Provide the [X, Y] coordinate of the cell's center where the given text is located.  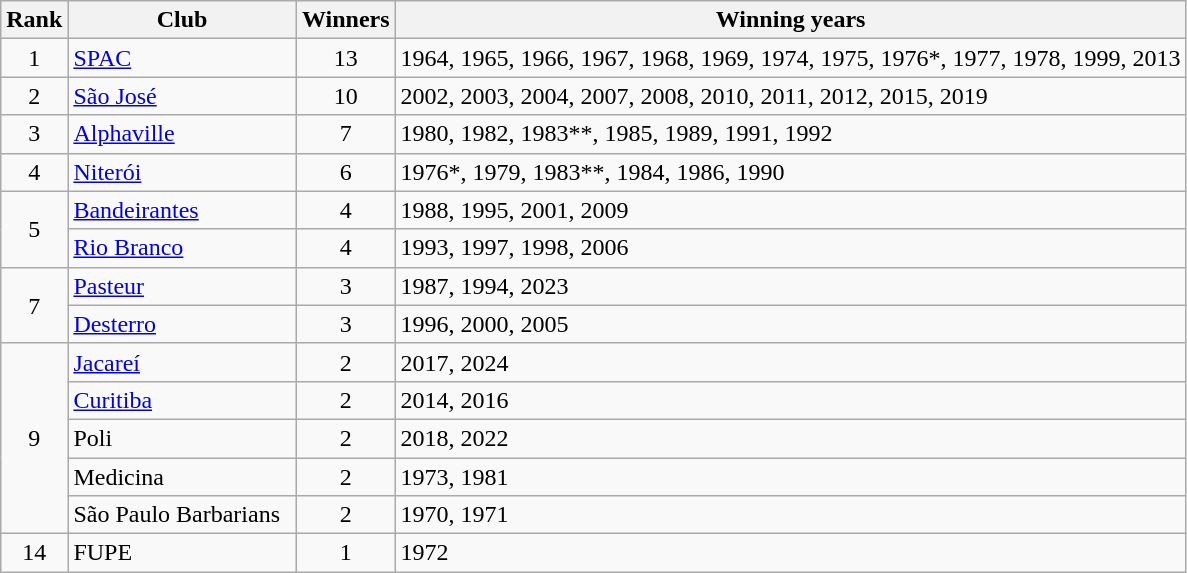
2002, 2003, 2004, 2007, 2008, 2010, 2011, 2012, 2015, 2019 [790, 96]
6 [346, 172]
Club [182, 20]
5 [34, 229]
1973, 1981 [790, 477]
Pasteur [182, 286]
Winners [346, 20]
1976*, 1979, 1983**, 1984, 1986, 1990 [790, 172]
Medicina [182, 477]
9 [34, 438]
Curitiba [182, 400]
14 [34, 553]
Rio Branco [182, 248]
FUPE [182, 553]
1987, 1994, 2023 [790, 286]
2018, 2022 [790, 438]
Niterói [182, 172]
Rank [34, 20]
Poli [182, 438]
13 [346, 58]
SPAC [182, 58]
1964, 1965, 1966, 1967, 1968, 1969, 1974, 1975, 1976*, 1977, 1978, 1999, 2013 [790, 58]
2014, 2016 [790, 400]
1988, 1995, 2001, 2009 [790, 210]
Desterro [182, 324]
São José [182, 96]
Jacareí [182, 362]
1980, 1982, 1983**, 1985, 1989, 1991, 1992 [790, 134]
São Paulo Barbarians [182, 515]
Alphaville [182, 134]
1970, 1971 [790, 515]
1996, 2000, 2005 [790, 324]
Winning years [790, 20]
1972 [790, 553]
2017, 2024 [790, 362]
1993, 1997, 1998, 2006 [790, 248]
10 [346, 96]
Bandeirantes [182, 210]
